Scan for the cell matching the given text and deliver its [X, Y] coordinate at center. 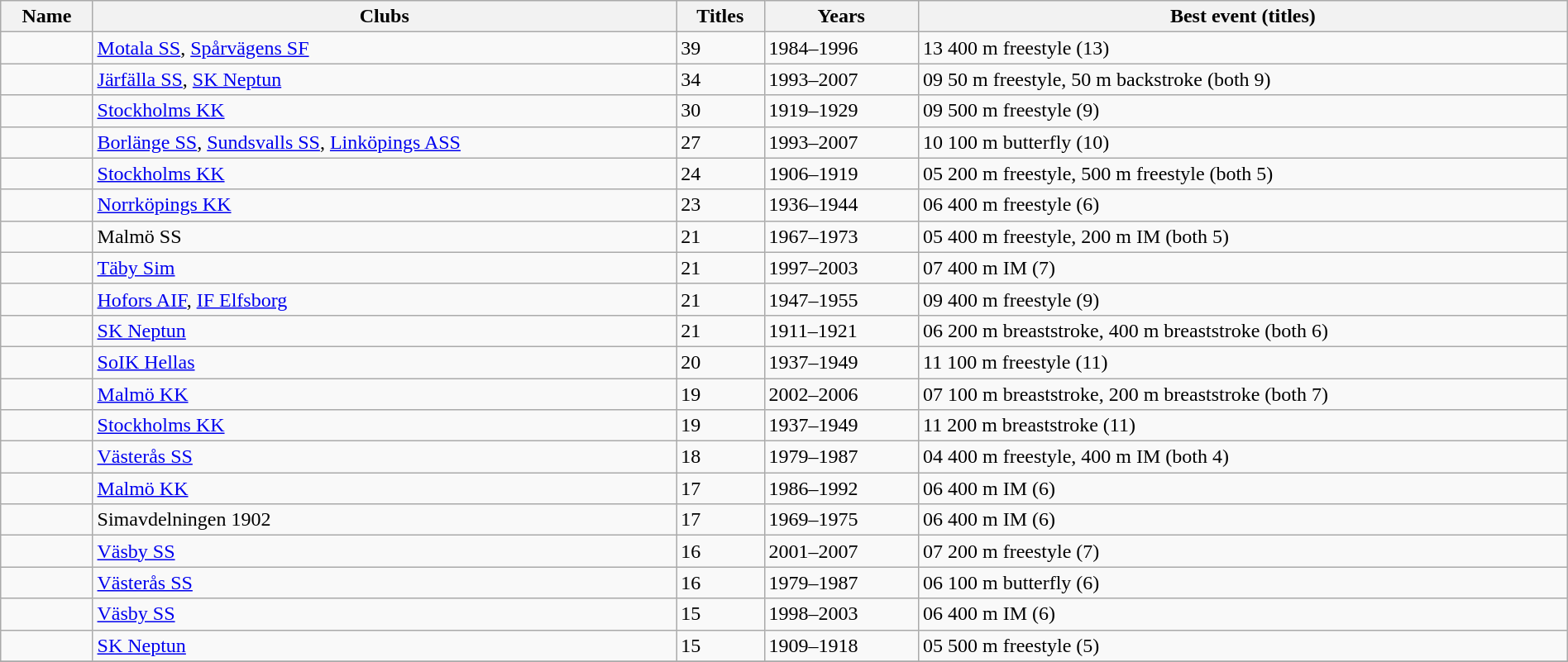
Clubs [385, 17]
1967–1973 [841, 236]
1997–2003 [841, 268]
30 [720, 111]
Hofors AIF, IF Elfsborg [385, 299]
1984–1996 [841, 48]
2001–2007 [841, 551]
Best event (titles) [1244, 17]
04 400 m freestyle, 400 m IM (both 4) [1244, 457]
05 200 m freestyle, 500 m freestyle (both 5) [1244, 174]
Name [46, 17]
1936–1944 [841, 205]
34 [720, 79]
1919–1929 [841, 111]
Norrköpings KK [385, 205]
39 [720, 48]
1998–2003 [841, 614]
20 [720, 362]
09 400 m freestyle (9) [1244, 299]
06 400 m freestyle (6) [1244, 205]
05 400 m freestyle, 200 m IM (both 5) [1244, 236]
18 [720, 457]
Täby Sim [385, 268]
1906–1919 [841, 174]
09 50 m freestyle, 50 m backstroke (both 9) [1244, 79]
1947–1955 [841, 299]
07 200 m freestyle (7) [1244, 551]
23 [720, 205]
Järfälla SS, SK Neptun [385, 79]
1969–1975 [841, 520]
11 100 m freestyle (11) [1244, 362]
SoIK Hellas [385, 362]
07 100 m breaststroke, 200 m breaststroke (both 7) [1244, 394]
Simavdelningen 1902 [385, 520]
07 400 m IM (7) [1244, 268]
2002–2006 [841, 394]
05 500 m freestyle (5) [1244, 645]
06 200 m breaststroke, 400 m breaststroke (both 6) [1244, 331]
Years [841, 17]
Borlänge SS, Sundsvalls SS, Linköpings ASS [385, 142]
11 200 m breaststroke (11) [1244, 426]
24 [720, 174]
13 400 m freestyle (13) [1244, 48]
27 [720, 142]
Malmö SS [385, 236]
1986–1992 [841, 488]
06 100 m butterfly (6) [1244, 583]
Titles [720, 17]
09 500 m freestyle (9) [1244, 111]
Motala SS, Spårvägens SF [385, 48]
1909–1918 [841, 645]
1911–1921 [841, 331]
10 100 m butterfly (10) [1244, 142]
